Capture the cell that displays the provided text and extract its (x, y) central coordinate. 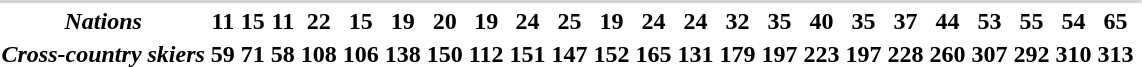
20 (444, 21)
40 (822, 21)
22 (318, 21)
65 (1116, 21)
32 (738, 21)
37 (906, 21)
44 (948, 21)
54 (1074, 21)
55 (1032, 21)
25 (570, 21)
53 (990, 21)
Nations (103, 21)
